Search for the cell housing the specified text and yield its [x, y] center coordinate. 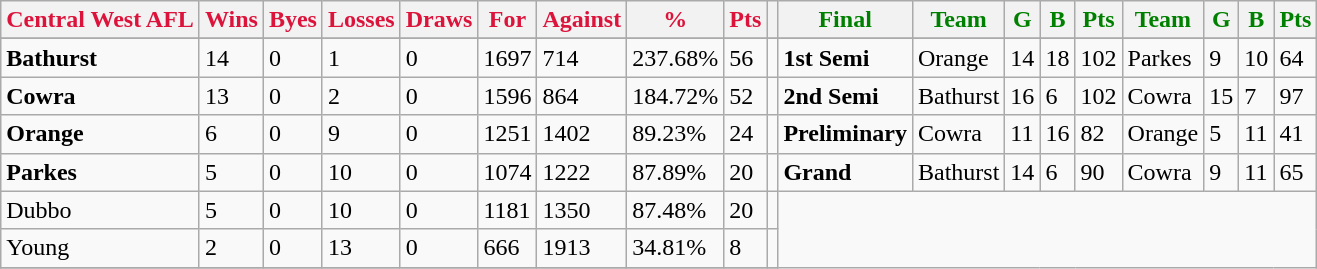
52 [746, 96]
237.68% [676, 58]
87.48% [676, 210]
Dubbo [100, 210]
24 [746, 134]
Wins [231, 20]
1251 [508, 134]
8 [746, 248]
56 [746, 58]
7 [1256, 96]
97 [1296, 96]
82 [1098, 134]
87.89% [676, 172]
1913 [582, 248]
Final [846, 20]
1181 [508, 210]
Losses [361, 20]
89.23% [676, 134]
For [508, 20]
15 [1222, 96]
1st Semi [846, 58]
1350 [582, 210]
90 [1098, 172]
64 [1296, 58]
Grand [846, 172]
Draws [439, 20]
1074 [508, 172]
1222 [582, 172]
Preliminary [846, 134]
1402 [582, 134]
2nd Semi [846, 96]
18 [1058, 58]
1697 [508, 58]
184.72% [676, 96]
41 [1296, 134]
864 [582, 96]
1 [361, 58]
714 [582, 58]
Against [582, 20]
Young [100, 248]
666 [508, 248]
1596 [508, 96]
% [676, 20]
65 [1296, 172]
Central West AFL [100, 20]
34.81% [676, 248]
Byes [292, 20]
